Provide the (X, Y) coordinate of the cell's center where the given text is located.  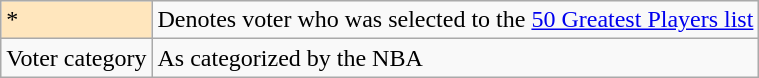
Voter category (76, 58)
As categorized by the NBA (456, 58)
Denotes voter who was selected to the 50 Greatest Players list (456, 20)
* (76, 20)
